Capture the cell that displays the provided text and extract its [X, Y] central coordinate. 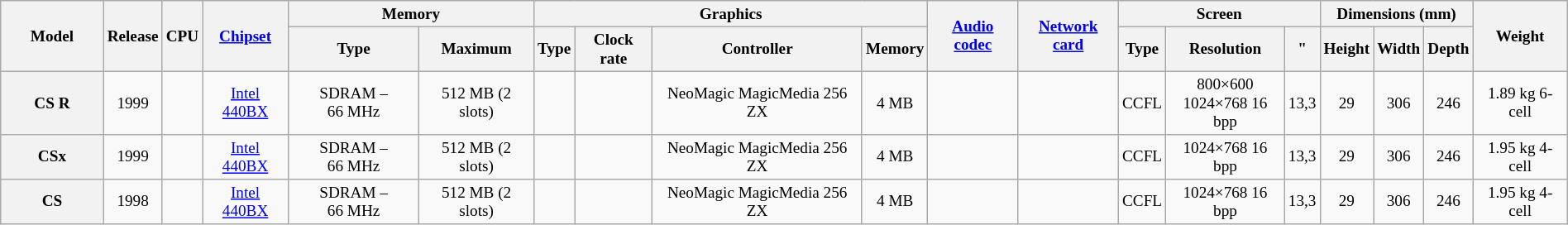
CPU [182, 36]
Controller [758, 49]
Weight [1520, 36]
1.89 kg 6-cell [1520, 103]
Network card [1068, 36]
CS R [52, 103]
Audio codec [973, 36]
Screen [1219, 14]
Resolution [1226, 49]
" [1302, 49]
Width [1399, 49]
Depth [1449, 49]
1998 [132, 202]
Graphics [731, 14]
CSx [52, 157]
Model [52, 36]
Height [1346, 49]
CS [52, 202]
Dimensions (mm) [1396, 14]
800×6001024×768 16 bpp [1226, 103]
Chipset [246, 36]
Maximum [476, 49]
Clock rate [614, 49]
Release [132, 36]
